Identify which cell holds the provided text, then report its [x, y] central coordinate. 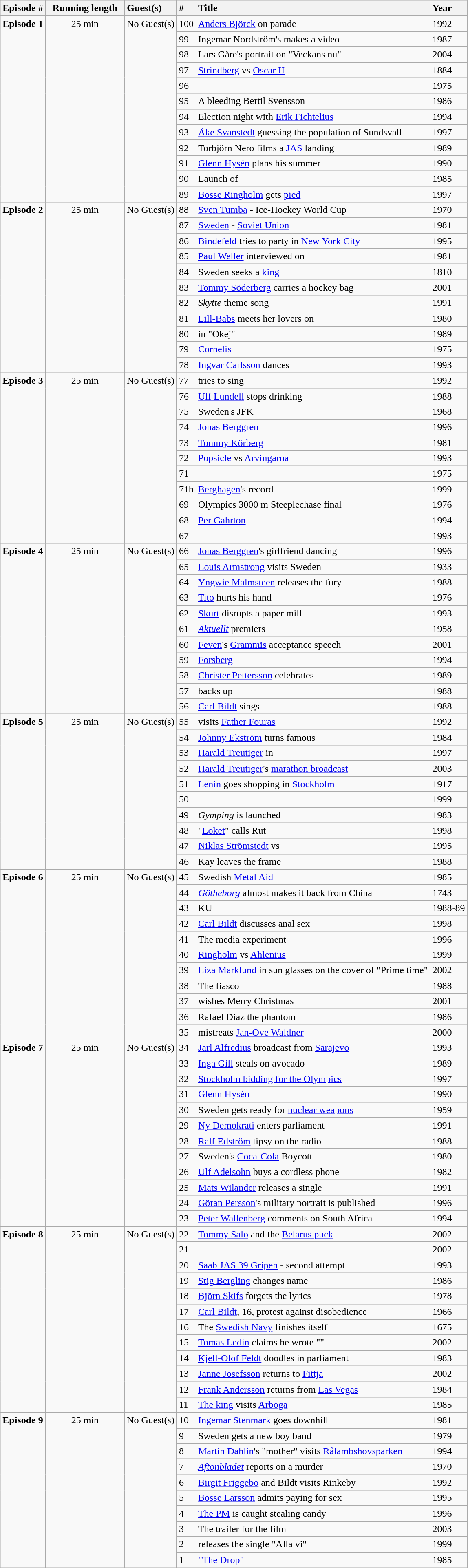
Tommy Salo and the Belarus puck [313, 1234]
39 [186, 970]
1810 [448, 272]
83 [186, 287]
100 [186, 24]
Glenn Hysén plans his summer [313, 163]
33 [186, 1063]
"Loket" calls Rut [313, 830]
76 [186, 396]
Feven's Grammis acceptance speech [313, 644]
28 [186, 1141]
Bosse Larsson admits paying for sex [313, 1498]
41 [186, 939]
44 [186, 892]
35 [186, 1032]
Glenn Hysén [313, 1094]
Skytte theme song [313, 303]
Christer Pettersson celebrates [313, 675]
42 [186, 923]
Year [448, 8]
Anders Björck on parade [313, 24]
in "Okej" [313, 334]
15 [186, 1343]
Bindefeld tries to party in New York City [313, 241]
Saab JAS 39 Gripen - second attempt [313, 1265]
52 [186, 769]
Running length [85, 8]
87 [186, 225]
Episode 3 [23, 458]
47 [186, 846]
36 [186, 1017]
Episode # [23, 8]
29 [186, 1125]
34 [186, 1048]
90 [186, 179]
6 [186, 1482]
Jarl Alfredius broadcast from Sarajevo [313, 1048]
Launch of [313, 179]
84 [186, 272]
26 [186, 1172]
5 [186, 1498]
56 [186, 707]
Election night with Erik Fichtelius [313, 117]
9 [186, 1435]
Stig Bergling changes name [313, 1281]
22 [186, 1234]
3 [186, 1529]
Peter Wallenberg comments on South Africa [313, 1219]
# [186, 8]
Kay leaves the frame [313, 861]
1958 [448, 629]
releases the single "Alla vi" [313, 1544]
1968 [448, 411]
wishes Merry Christmas [313, 1001]
73 [186, 442]
55 [186, 722]
Rafael Diaz the phantom [313, 1017]
Ny Demokrati enters parliament [313, 1125]
85 [186, 256]
97 [186, 70]
Episode 1 [23, 109]
Popsicle vs Arvingarna [313, 458]
Ralf Edström tipsy on the radio [313, 1141]
89 [186, 194]
Louis Armstrong visits Sweden [313, 567]
Carl Bildt sings [313, 707]
Ulf Adelsohn buys a cordless phone [313, 1172]
Sweden gets ready for nuclear weapons [313, 1110]
77 [186, 380]
Tomas Ledin claims he wrote "" [313, 1343]
mistreats Jan-Ove Waldner [313, 1032]
Lars Gåre's portrait on "Veckans nu" [313, 55]
Mats Wilander releases a single [313, 1188]
50 [186, 799]
59 [186, 660]
61 [186, 629]
79 [186, 349]
Title [313, 8]
54 [186, 738]
63 [186, 598]
Ulf Lundell stops drinking [313, 396]
81 [186, 318]
1884 [448, 70]
92 [186, 148]
Torbjörn Nero films a JAS landing [313, 148]
46 [186, 861]
Olympics 3000 m Steeplechase final [313, 505]
12 [186, 1389]
23 [186, 1219]
Sweden - Soviet Union [313, 225]
67 [186, 536]
Ingemar Stenmark goes downhill [313, 1420]
Episode 4 [23, 629]
86 [186, 241]
58 [186, 675]
1988-89 [448, 908]
1675 [448, 1327]
95 [186, 101]
Martin Dahlin's "mother" visits Rålambshovsparken [313, 1451]
75 [186, 411]
Episode 2 [23, 288]
4 [186, 1513]
10 [186, 1420]
25 [186, 1188]
1 [186, 1560]
Harald Treutiger's marathon broadcast [313, 769]
94 [186, 117]
19 [186, 1281]
Strindberg vs Oscar II [313, 70]
Kjell-Olof Feldt doodles in parliament [313, 1358]
30 [186, 1110]
Berghagen's record [313, 489]
Björn Skifs forgets the lyrics [313, 1296]
Lill-Babs meets her lovers on [313, 318]
Skurt disrupts a paper mill [313, 613]
The media experiment [313, 939]
1917 [448, 784]
11 [186, 1405]
The king visits Arboga [313, 1405]
Guest(s) [151, 8]
Episode 6 [23, 955]
backs up [313, 691]
Gymping is launched [313, 815]
71 [186, 474]
Göran Persson's military portrait is published [313, 1203]
69 [186, 505]
Ingemar Nordström's makes a video [313, 39]
32 [186, 1079]
2000 [448, 1032]
Cornelis [313, 349]
Carl Bildt discusses anal sex [313, 923]
Sven Tumba - Ice-Hockey World Cup [313, 210]
Jonas Berggren [313, 427]
82 [186, 303]
Åke Svanstedt guessing the population of Sundsvall [313, 132]
Ingvar Carlsson dances [313, 365]
Sweden seeks a king [313, 272]
Frank Andersson returns from Las Vegas [313, 1389]
16 [186, 1327]
1959 [448, 1110]
Bosse Ringholm gets pied [313, 194]
99 [186, 39]
72 [186, 458]
80 [186, 334]
62 [186, 613]
Tommy Söderberg carries a hockey bag [313, 287]
64 [186, 582]
27 [186, 1156]
Liza Marklund in sun glasses on the cover of "Prime time" [313, 970]
51 [186, 784]
37 [186, 1001]
78 [186, 365]
68 [186, 520]
Sweden gets a new boy band [313, 1435]
13 [186, 1374]
1966 [448, 1312]
49 [186, 815]
1979 [448, 1435]
65 [186, 567]
Episode 8 [23, 1319]
visits Father Fouras [313, 722]
88 [186, 210]
91 [186, 163]
Tito hurts his hand [313, 598]
Episode 5 [23, 792]
Ringholm vs Ahlenius [313, 955]
20 [186, 1265]
93 [186, 132]
21 [186, 1250]
71b [186, 489]
57 [186, 691]
Niklas Strömstedt vs [313, 846]
Tommy Körberg [313, 442]
2004 [448, 55]
66 [186, 551]
1743 [448, 892]
Sweden's JFK [313, 411]
1987 [448, 39]
Inga Gill steals on avocado [313, 1063]
14 [186, 1358]
60 [186, 644]
43 [186, 908]
Paul Weller interviewed on [313, 256]
Jonas Berggren's girlfriend dancing [313, 551]
The fiasco [313, 986]
Birgit Friggebo and Bildt visits Rinkeby [313, 1482]
45 [186, 877]
Forsberg [313, 660]
Carl Bildt, 16, protest against disobedience [313, 1312]
Episode 9 [23, 1490]
2 [186, 1544]
tries to sing [313, 380]
Swedish Metal Aid [313, 877]
53 [186, 753]
38 [186, 986]
17 [186, 1312]
The Swedish Navy finishes itself [313, 1327]
98 [186, 55]
The trailer for the film [313, 1529]
Aftonbladet reports on a murder [313, 1467]
Lenin goes shopping in Stockholm [313, 784]
KU [313, 908]
Harald Treutiger in [313, 753]
Per Gahrton [313, 520]
8 [186, 1451]
1982 [448, 1172]
Johnny Ekström turns famous [313, 738]
24 [186, 1203]
Sweden's Coca-Cola Boycott [313, 1156]
Yngwie Malmsteen releases the fury [313, 582]
Stockholm bidding for the Olympics [313, 1079]
7 [186, 1467]
The PM is caught stealing candy [313, 1513]
Episode 7 [23, 1133]
74 [186, 427]
Janne Josefsson returns to Fittja [313, 1374]
40 [186, 955]
Aktuellt premiers [313, 629]
1978 [448, 1296]
1933 [448, 567]
96 [186, 86]
Götheborg almost makes it back from China [313, 892]
48 [186, 830]
18 [186, 1296]
31 [186, 1094]
A bleeding Bertil Svensson [313, 101]
"The Drop" [313, 1560]
